Determine the [x, y] coordinate at the center of the cell enclosing the given text.  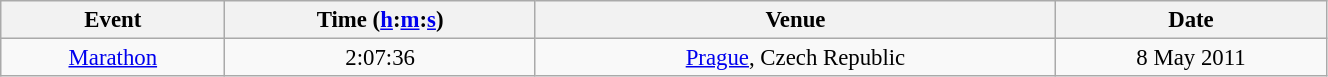
8 May 2011 [1192, 58]
Event [113, 20]
Date [1192, 20]
Marathon [113, 58]
Time (h:m:s) [380, 20]
Prague, Czech Republic [795, 58]
2:07:36 [380, 58]
Venue [795, 20]
